Detect which cell encompasses the target text, then output its [X, Y] center coordinate. 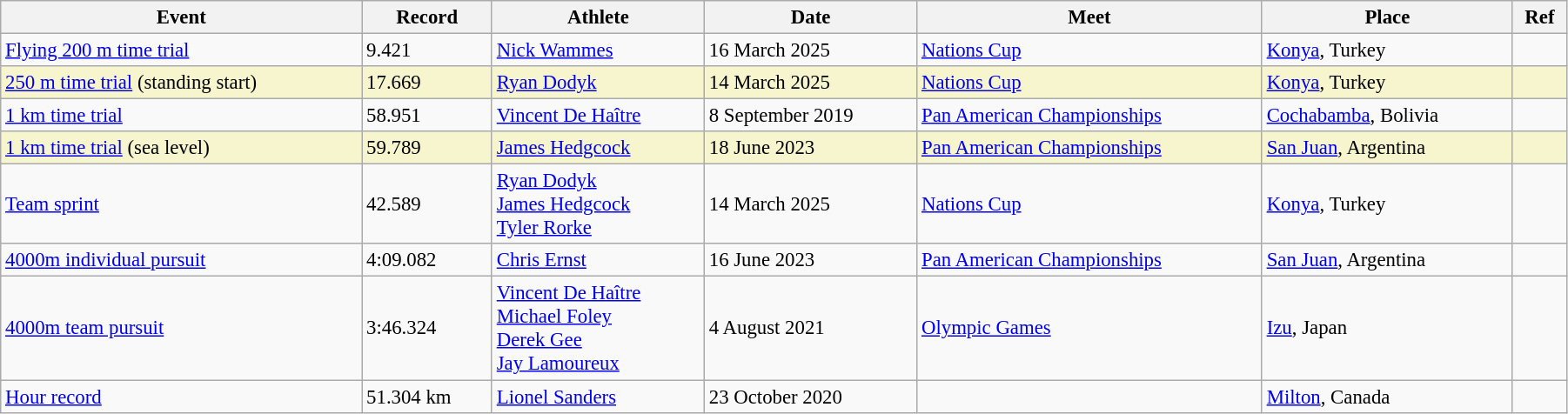
42.589 [427, 204]
Team sprint [181, 204]
1 km time trial [181, 116]
Record [427, 17]
4 August 2021 [810, 329]
250 m time trial (standing start) [181, 83]
Vincent De Haître [598, 116]
Izu, Japan [1387, 329]
Ryan Dodyk [598, 83]
Nick Wammes [598, 50]
58.951 [427, 116]
Cochabamba, Bolivia [1387, 116]
Ref [1539, 17]
16 June 2023 [810, 260]
Lionel Sanders [598, 397]
Meet [1089, 17]
51.304 km [427, 397]
18 June 2023 [810, 148]
17.669 [427, 83]
Flying 200 m time trial [181, 50]
Ryan DodykJames HedgcockTyler Rorke [598, 204]
James Hedgcock [598, 148]
Place [1387, 17]
Milton, Canada [1387, 397]
4000m team pursuit [181, 329]
4000m individual pursuit [181, 260]
4:09.082 [427, 260]
23 October 2020 [810, 397]
59.789 [427, 148]
16 March 2025 [810, 50]
Athlete [598, 17]
Date [810, 17]
3:46.324 [427, 329]
Olympic Games [1089, 329]
8 September 2019 [810, 116]
Vincent De HaîtreMichael FoleyDerek GeeJay Lamoureux [598, 329]
1 km time trial (sea level) [181, 148]
Event [181, 17]
9.421 [427, 50]
Chris Ernst [598, 260]
Hour record [181, 397]
